Find where the given text appears and provide that cell's center as [X, Y] coordinate. 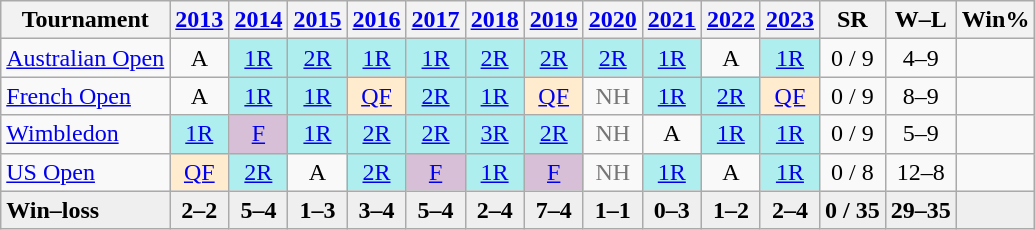
1–2 [730, 210]
0 / 35 [852, 210]
2022 [730, 20]
2016 [376, 20]
2023 [790, 20]
Win% [996, 20]
4–9 [920, 58]
Wimbledon [86, 134]
2018 [494, 20]
29–35 [920, 210]
W–L [920, 20]
2–2 [200, 210]
5–9 [920, 134]
2021 [672, 20]
2020 [612, 20]
0–3 [672, 210]
2019 [554, 20]
0 / 8 [852, 172]
SR [852, 20]
Australian Open [86, 58]
1–1 [612, 210]
3R [494, 134]
12–8 [920, 172]
2017 [436, 20]
2014 [258, 20]
French Open [86, 96]
Win–loss [86, 210]
8–9 [920, 96]
3–4 [376, 210]
Tournament [86, 20]
1–3 [318, 210]
2013 [200, 20]
2015 [318, 20]
7–4 [554, 210]
US Open [86, 172]
